Scan for the cell matching the given text and deliver its (X, Y) coordinate at center. 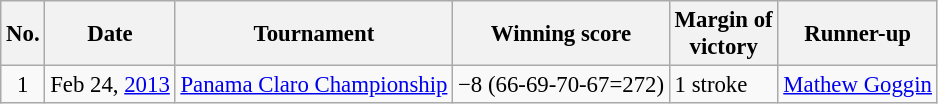
No. (23, 34)
Date (110, 34)
Runner-up (858, 34)
Feb 24, 2013 (110, 85)
Winning score (562, 34)
Tournament (314, 34)
Panama Claro Championship (314, 85)
1 stroke (724, 85)
−8 (66-69-70-67=272) (562, 85)
Mathew Goggin (858, 85)
1 (23, 85)
Margin ofvictory (724, 34)
